Return (x, y) of the center of cell containing provided text 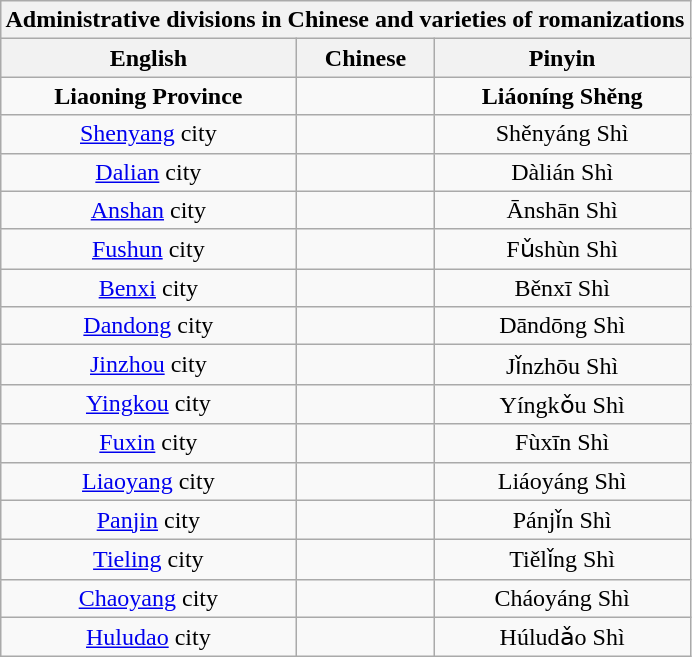
Shěnyáng Shì (562, 134)
Tiělǐng Shì (562, 560)
Yíngkǒu Shì (562, 404)
Liáoníng Shěng (562, 96)
Běnxī Shì (562, 288)
Administrative divisions in Chinese and varieties of romanizations (345, 20)
Pinyin (562, 58)
Shenyang city (148, 134)
Dandong city (148, 326)
English (148, 58)
Dàlián Shì (562, 172)
Liáoyáng Shì (562, 481)
Dāndōng Shì (562, 326)
Cháoyáng Shì (562, 598)
Fuxin city (148, 443)
Dalian city (148, 172)
Yingkou city (148, 404)
Húludǎo Shì (562, 637)
Pánjǐn Shì (562, 520)
Liaoning Province (148, 96)
Ānshān Shì (562, 210)
Fǔshùn Shì (562, 249)
Fushun city (148, 249)
Fùxīn Shì (562, 443)
Liaoyang city (148, 481)
Tieling city (148, 560)
Anshan city (148, 210)
Huludao city (148, 637)
Panjin city (148, 520)
Jǐnzhōu Shì (562, 365)
Benxi city (148, 288)
Chaoyang city (148, 598)
Jinzhou city (148, 365)
Chinese (366, 58)
